Find where the given text appears and provide that cell's center as (x, y) coordinate. 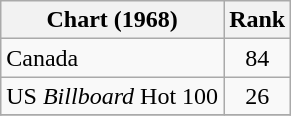
Chart (1968) (112, 20)
Rank (258, 20)
84 (258, 58)
Canada (112, 58)
26 (258, 96)
US Billboard Hot 100 (112, 96)
